From the cell containing the given text, extract its center point as [x, y] coordinate. 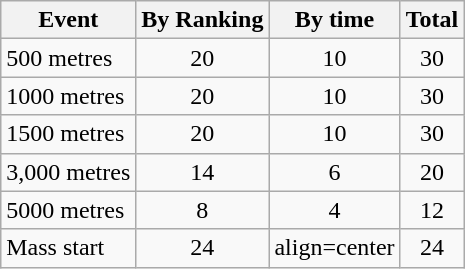
6 [334, 172]
1000 metres [68, 96]
align=center [334, 248]
12 [432, 210]
500 metres [68, 58]
14 [202, 172]
3,000 metres [68, 172]
Total [432, 20]
Mass start [68, 248]
Event [68, 20]
By time [334, 20]
1500 metres [68, 134]
5000 metres [68, 210]
By Ranking [202, 20]
4 [334, 210]
8 [202, 210]
